Scan for the cell matching the given text and deliver its (x, y) coordinate at center. 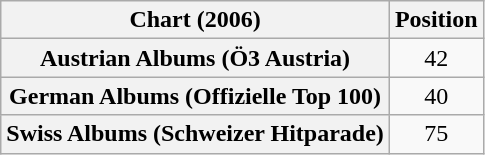
Swiss Albums (Schweizer Hitparade) (196, 134)
42 (436, 58)
Chart (2006) (196, 20)
40 (436, 96)
Austrian Albums (Ö3 Austria) (196, 58)
Position (436, 20)
75 (436, 134)
German Albums (Offizielle Top 100) (196, 96)
